Find where the given text appears and provide that cell's center as [x, y] coordinate. 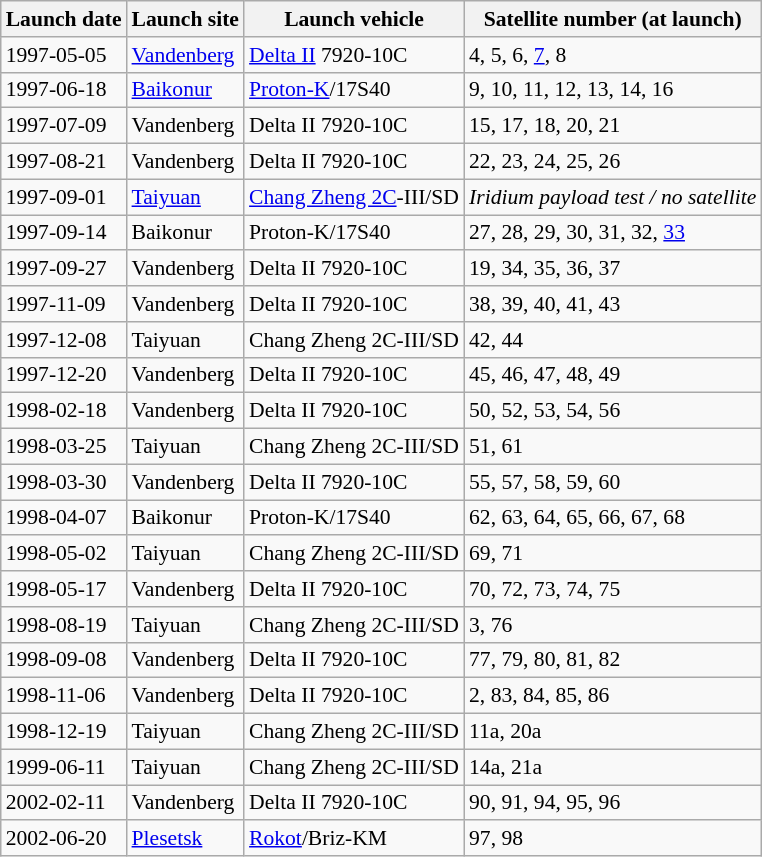
50, 52, 53, 54, 56 [612, 411]
22, 23, 24, 25, 26 [612, 161]
70, 72, 73, 74, 75 [612, 589]
1998-02-18 [64, 411]
2, 83, 84, 85, 86 [612, 696]
1998-03-25 [64, 446]
4, 5, 6, 7, 8 [612, 54]
97, 98 [612, 838]
1997-09-14 [64, 232]
9, 10, 11, 12, 13, 14, 16 [612, 90]
1998-05-02 [64, 553]
1997-09-01 [64, 197]
55, 57, 58, 59, 60 [612, 482]
Rokot/Briz-KM [354, 838]
11a, 20a [612, 731]
Launch site [186, 19]
Launch vehicle [354, 19]
1997-09-27 [64, 268]
1999-06-11 [64, 767]
Plesetsk [186, 838]
1998-08-19 [64, 624]
Satellite number (at launch) [612, 19]
69, 71 [612, 553]
1997-11-09 [64, 304]
45, 46, 47, 48, 49 [612, 375]
1998-12-19 [64, 731]
77, 79, 80, 81, 82 [612, 660]
1998-09-08 [64, 660]
1998-11-06 [64, 696]
1998-04-07 [64, 518]
14a, 21a [612, 767]
2002-06-20 [64, 838]
2002-02-11 [64, 802]
90, 91, 94, 95, 96 [612, 802]
27, 28, 29, 30, 31, 32, 33 [612, 232]
1998-05-17 [64, 589]
15, 17, 18, 20, 21 [612, 126]
51, 61 [612, 446]
1997-12-20 [64, 375]
1997-12-08 [64, 339]
62, 63, 64, 65, 66, 67, 68 [612, 518]
1997-07-09 [64, 126]
1997-06-18 [64, 90]
Iridium payload test / no satellite [612, 197]
1997-05-05 [64, 54]
3, 76 [612, 624]
Launch date [64, 19]
42, 44 [612, 339]
38, 39, 40, 41, 43 [612, 304]
1997-08-21 [64, 161]
19, 34, 35, 36, 37 [612, 268]
1998-03-30 [64, 482]
